Identify which cell holds the provided text, then report its (X, Y) central coordinate. 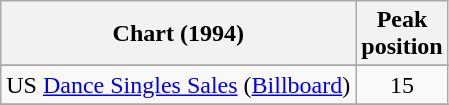
Chart (1994) (178, 34)
15 (402, 85)
US Dance Singles Sales (Billboard) (178, 85)
Peakposition (402, 34)
